Determine the (x, y) coordinate at the center of the cell enclosing the given text.  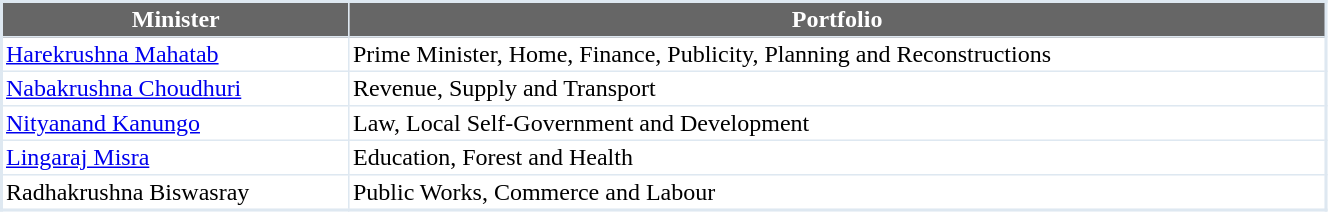
Revenue, Supply and Transport (837, 88)
Nabakrushna Choudhuri (176, 88)
Public Works, Commerce and Labour (837, 192)
Harekrushna Mahatab (176, 54)
Law, Local Self-Government and Development (837, 123)
Nityanand Kanungo (176, 123)
Portfolio (837, 20)
Prime Minister, Home, Finance, Publicity, Planning and Reconstructions (837, 54)
Education, Forest and Health (837, 157)
Lingaraj Misra (176, 157)
Minister (176, 20)
Radhakrushna Biswasray (176, 192)
